Scan for the cell matching the given text and deliver its (X, Y) coordinate at center. 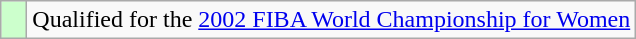
Qualified for the 2002 FIBA World Championship for Women (332, 20)
